Locate the cell with the specified text and output its (x, y) center coordinate. 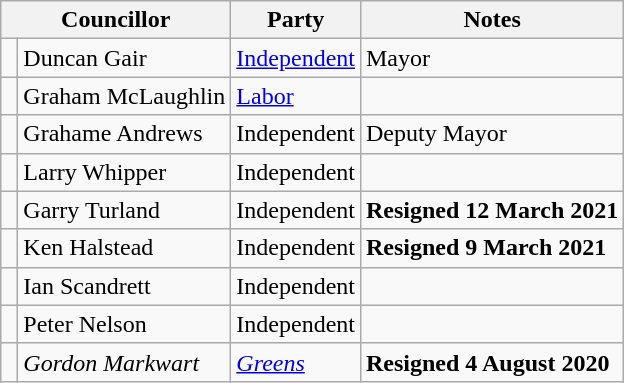
Resigned 4 August 2020 (492, 362)
Ken Halstead (124, 248)
Duncan Gair (124, 58)
Graham McLaughlin (124, 96)
Resigned 12 March 2021 (492, 210)
Notes (492, 20)
Gordon Markwart (124, 362)
Party (296, 20)
Garry Turland (124, 210)
Councillor (116, 20)
Larry Whipper (124, 172)
Ian Scandrett (124, 286)
Greens (296, 362)
Peter Nelson (124, 324)
Grahame Andrews (124, 134)
Labor (296, 96)
Resigned 9 March 2021 (492, 248)
Mayor (492, 58)
Deputy Mayor (492, 134)
